Capture the cell that displays the provided text and extract its [X, Y] central coordinate. 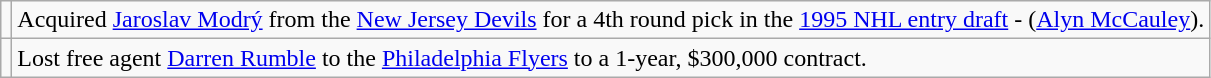
Lost free agent Darren Rumble to the Philadelphia Flyers to a 1-year, $300,000 contract. [611, 58]
Acquired Jaroslav Modrý from the New Jersey Devils for a 4th round pick in the 1995 NHL entry draft - (Alyn McCauley). [611, 20]
